Return the [x, y] coordinate for the center point of the cell that contains the specified text.  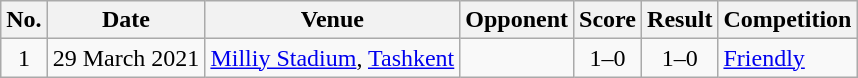
Venue [332, 20]
1 [24, 58]
Score [608, 20]
Date [126, 20]
Milliy Stadium, Tashkent [332, 58]
29 March 2021 [126, 58]
No. [24, 20]
Friendly [788, 58]
Opponent [517, 20]
Result [680, 20]
Competition [788, 20]
